Extract the [X, Y] coordinate from the center of the cell holding the provided text.  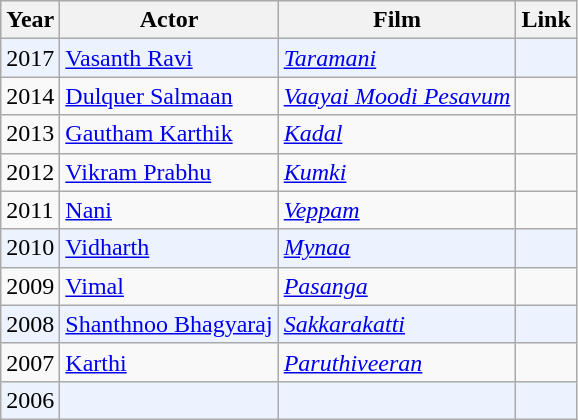
Vidharth [169, 248]
2006 [30, 400]
2013 [30, 134]
Dulquer Salmaan [169, 96]
2010 [30, 248]
Sakkarakatti [397, 324]
Actor [169, 20]
2012 [30, 172]
Link [546, 20]
Taramani [397, 58]
Film [397, 20]
Kumki [397, 172]
2009 [30, 286]
2014 [30, 96]
2011 [30, 210]
Veppam [397, 210]
Vaayai Moodi Pesavum [397, 96]
Vimal [169, 286]
Kadal [397, 134]
Vikram Prabhu [169, 172]
2007 [30, 362]
Mynaa [397, 248]
Gautham Karthik [169, 134]
Shanthnoo Bhagyaraj [169, 324]
Nani [169, 210]
Year [30, 20]
Karthi [169, 362]
Paruthiveeran [397, 362]
Pasanga [397, 286]
2008 [30, 324]
2017 [30, 58]
Vasanth Ravi [169, 58]
